Identify which cell holds the provided text, then report its (X, Y) central coordinate. 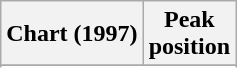
Peakposition (189, 34)
Chart (1997) (72, 34)
